Pinpoint the cell where the given text exists, returning its [x, y] midpoint coordinate. 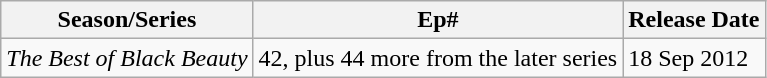
The Best of Black Beauty [127, 58]
Ep# [438, 20]
Release Date [694, 20]
42, plus 44 more from the later series [438, 58]
18 Sep 2012 [694, 58]
Season/Series [127, 20]
